Provide the [x, y] coordinate of the cell's center where the given text is located.  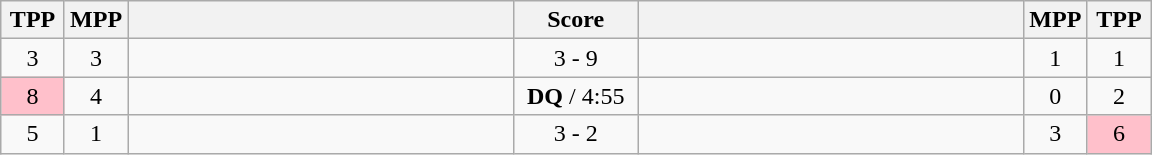
2 [1119, 96]
0 [1056, 96]
8 [33, 96]
DQ / 4:55 [576, 96]
5 [33, 134]
4 [96, 96]
3 - 9 [576, 58]
6 [1119, 134]
Score [576, 20]
3 - 2 [576, 134]
